For the text-containing cell, return its midpoint in [X, Y] coordinate format. 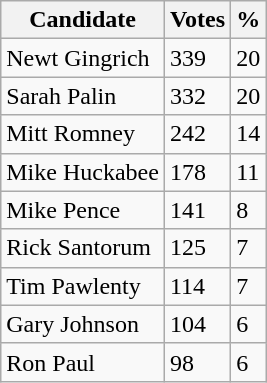
Tim Pawlenty [83, 286]
Newt Gingrich [83, 58]
Sarah Palin [83, 96]
339 [197, 58]
Mike Pence [83, 210]
332 [197, 96]
14 [248, 134]
Rick Santorum [83, 248]
Gary Johnson [83, 324]
% [248, 20]
104 [197, 324]
Candidate [83, 20]
8 [248, 210]
Mitt Romney [83, 134]
98 [197, 362]
125 [197, 248]
114 [197, 286]
Ron Paul [83, 362]
Votes [197, 20]
Mike Huckabee [83, 172]
11 [248, 172]
178 [197, 172]
141 [197, 210]
242 [197, 134]
